Find where the given text appears and provide that cell's center as (X, Y) coordinate. 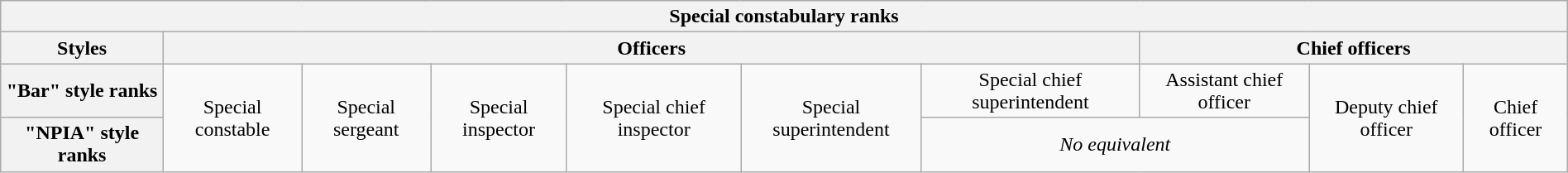
Chief officer (1515, 118)
Deputy chief officer (1386, 118)
Special chief inspector (653, 118)
"NPIA" style ranks (83, 144)
Special sergeant (366, 118)
"Bar" style ranks (83, 91)
Special chief superintendent (1030, 91)
Assistant chief officer (1224, 91)
Special inspector (500, 118)
Special superintendent (831, 118)
Special constable (232, 118)
Special constabulary ranks (784, 17)
Officers (651, 48)
Styles (83, 48)
No equivalent (1115, 144)
Chief officers (1353, 48)
